Locate the cell with the specified text and output its [x, y] center coordinate. 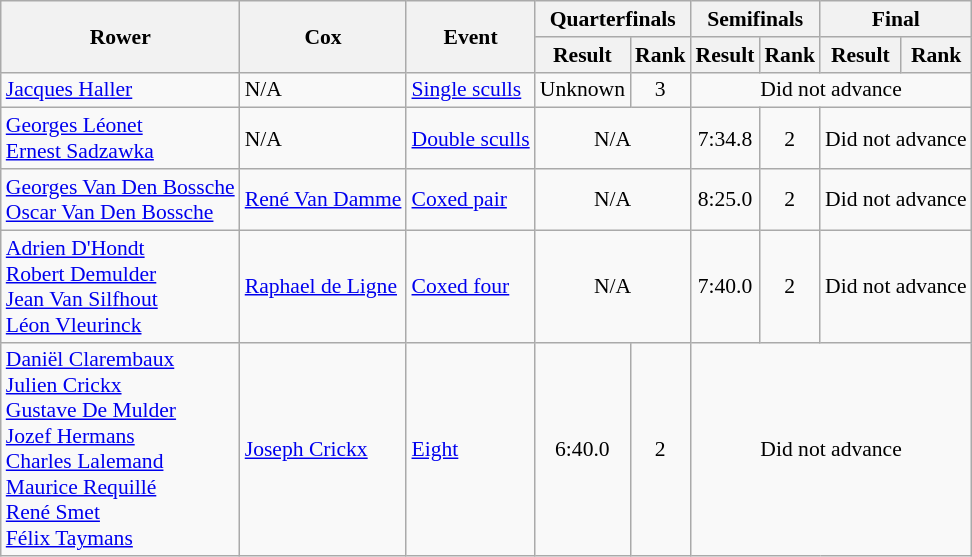
7:34.8 [726, 138]
Daniël Clarembaux Julien Crickx Gustave De Mulder Jozef Hermans Charles Lalemand Maurice Requillé René Smet Félix Taymans [120, 449]
Semifinals [756, 19]
Jacques Haller [120, 90]
René Van Damme [324, 200]
Double sculls [470, 138]
Coxed pair [470, 200]
Single sculls [470, 90]
6:40.0 [582, 449]
Eight [470, 449]
Unknown [582, 90]
Rower [120, 36]
Georges Van Den Bossche Oscar Van Den Bossche [120, 200]
Final [896, 19]
Raphael de Ligne [324, 286]
Joseph Crickx [324, 449]
3 [660, 90]
Adrien D'Hondt Robert Demulder Jean Van Silfhout Léon Vleurinck [120, 286]
Georges Léonet Ernest Sadzawka [120, 138]
Cox [324, 36]
7:40.0 [726, 286]
Quarterfinals [613, 19]
Coxed four [470, 286]
8:25.0 [726, 200]
Event [470, 36]
